Identify which cell holds the provided text, then report its (X, Y) central coordinate. 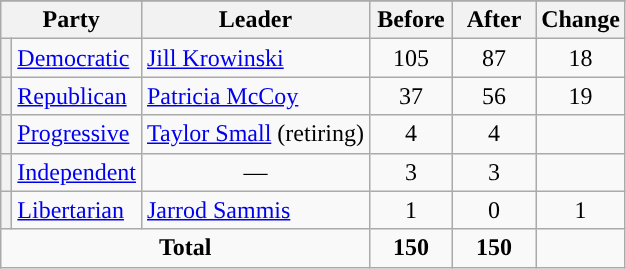
37 (410, 96)
Democratic (77, 58)
Progressive (77, 134)
Jarrod Sammis (255, 210)
0 (494, 210)
— (255, 172)
Change (581, 20)
87 (494, 58)
Before (410, 20)
19 (581, 96)
Republican (77, 96)
Libertarian (77, 210)
Taylor Small (retiring) (255, 134)
Independent (77, 172)
Jill Krowinski (255, 58)
Total (186, 248)
18 (581, 58)
Patricia McCoy (255, 96)
56 (494, 96)
Party (72, 20)
After (494, 20)
105 (410, 58)
Leader (255, 20)
